Pinpoint the cell where the given text exists, returning its [X, Y] midpoint coordinate. 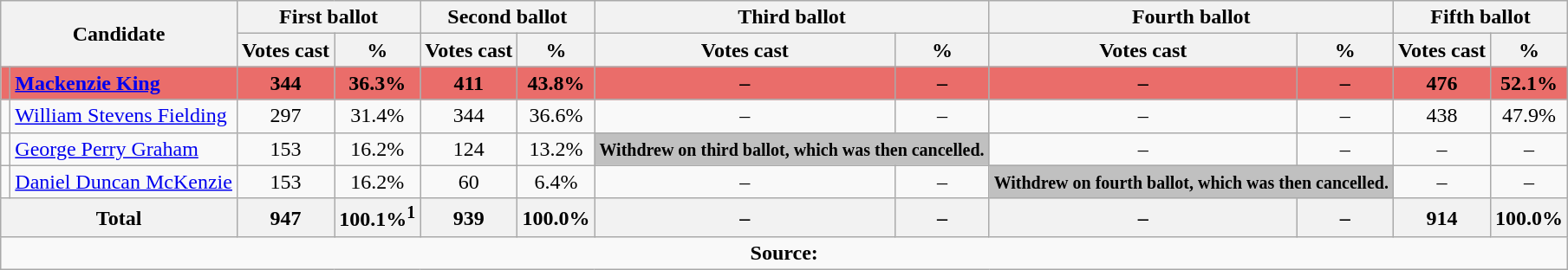
52.1% [1529, 83]
Candidate [120, 34]
43.8% [556, 83]
124 [469, 149]
Withdrew on fourth ballot, which was then cancelled. [1191, 182]
47.9% [1529, 116]
411 [469, 83]
First ballot [328, 17]
William Stevens Fielding [124, 116]
Third ballot [792, 17]
Fifth ballot [1480, 17]
947 [285, 218]
Source: [784, 254]
939 [469, 218]
31.4% [378, 116]
Fourth ballot [1191, 17]
60 [469, 182]
Withdrew on third ballot, which was then cancelled. [792, 149]
Daniel Duncan McKenzie [124, 182]
914 [1441, 218]
100.1%1 [378, 218]
438 [1441, 116]
Second ballot [508, 17]
476 [1441, 83]
Total [120, 218]
George Perry Graham [124, 149]
6.4% [556, 182]
297 [285, 116]
13.2% [556, 149]
Mackenzie King [124, 83]
36.6% [556, 116]
36.3% [378, 83]
